Capture the cell that displays the provided text and extract its [X, Y] central coordinate. 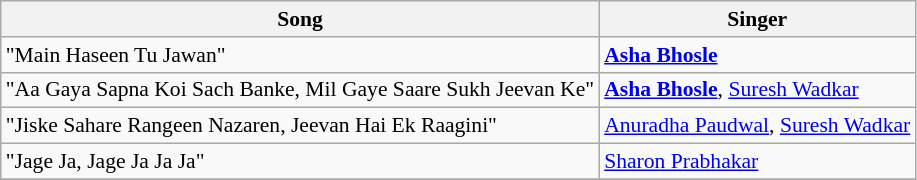
"Aa Gaya Sapna Koi Sach Banke, Mil Gaye Saare Sukh Jeevan Ke" [300, 90]
Singer [757, 19]
"Main Haseen Tu Jawan" [300, 55]
Asha Bhosle, Suresh Wadkar [757, 90]
Sharon Prabhakar [757, 162]
Asha Bhosle [757, 55]
Anuradha Paudwal, Suresh Wadkar [757, 126]
Song [300, 19]
"Jage Ja, Jage Ja Ja Ja" [300, 162]
"Jiske Sahare Rangeen Nazaren, Jeevan Hai Ek Raagini" [300, 126]
